Detect which cell encompasses the target text, then output its (x, y) center coordinate. 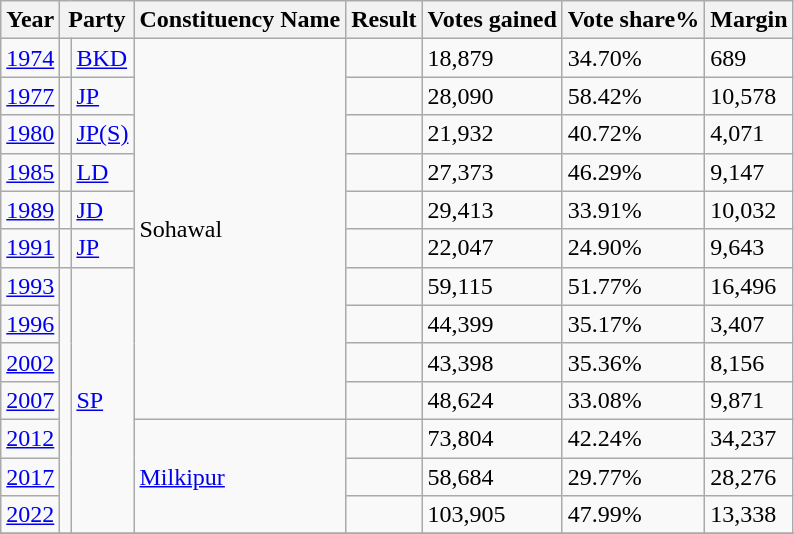
Margin (749, 20)
51.77% (633, 286)
103,905 (492, 515)
27,373 (492, 172)
689 (749, 58)
Milkipur (240, 476)
9,643 (749, 248)
Constituency Name (240, 20)
33.91% (633, 210)
1985 (30, 172)
Year (30, 20)
35.17% (633, 324)
8,156 (749, 362)
JD (102, 210)
Party (97, 20)
Votes gained (492, 20)
34,237 (749, 438)
10,578 (749, 96)
9,147 (749, 172)
9,871 (749, 400)
2007 (30, 400)
24.90% (633, 248)
58.42% (633, 96)
47.99% (633, 515)
2022 (30, 515)
10,032 (749, 210)
2002 (30, 362)
Sohawal (240, 230)
44,399 (492, 324)
1989 (30, 210)
1991 (30, 248)
43,398 (492, 362)
16,496 (749, 286)
SP (102, 400)
29.77% (633, 477)
35.36% (633, 362)
3,407 (749, 324)
2017 (30, 477)
21,932 (492, 134)
33.08% (633, 400)
73,804 (492, 438)
59,115 (492, 286)
2012 (30, 438)
JP(S) (102, 134)
1993 (30, 286)
29,413 (492, 210)
Result (384, 20)
42.24% (633, 438)
34.70% (633, 58)
4,071 (749, 134)
1996 (30, 324)
BKD (102, 58)
22,047 (492, 248)
1974 (30, 58)
Vote share% (633, 20)
46.29% (633, 172)
28,090 (492, 96)
1980 (30, 134)
1977 (30, 96)
58,684 (492, 477)
48,624 (492, 400)
13,338 (749, 515)
28,276 (749, 477)
40.72% (633, 134)
18,879 (492, 58)
LD (102, 172)
